Detect which cell encompasses the target text, then output its [x, y] center coordinate. 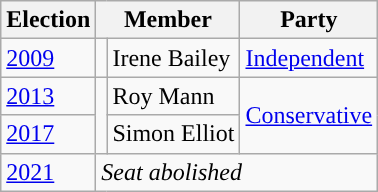
Seat abolished [237, 172]
Conservative [309, 115]
2017 [48, 134]
Irene Bailey [174, 58]
2009 [48, 58]
2013 [48, 96]
Simon Elliot [174, 134]
Party [309, 20]
Election [48, 20]
Member [168, 20]
Independent [309, 58]
2021 [48, 172]
Roy Mann [174, 96]
